Identify which cell holds the provided text, then report its (X, Y) central coordinate. 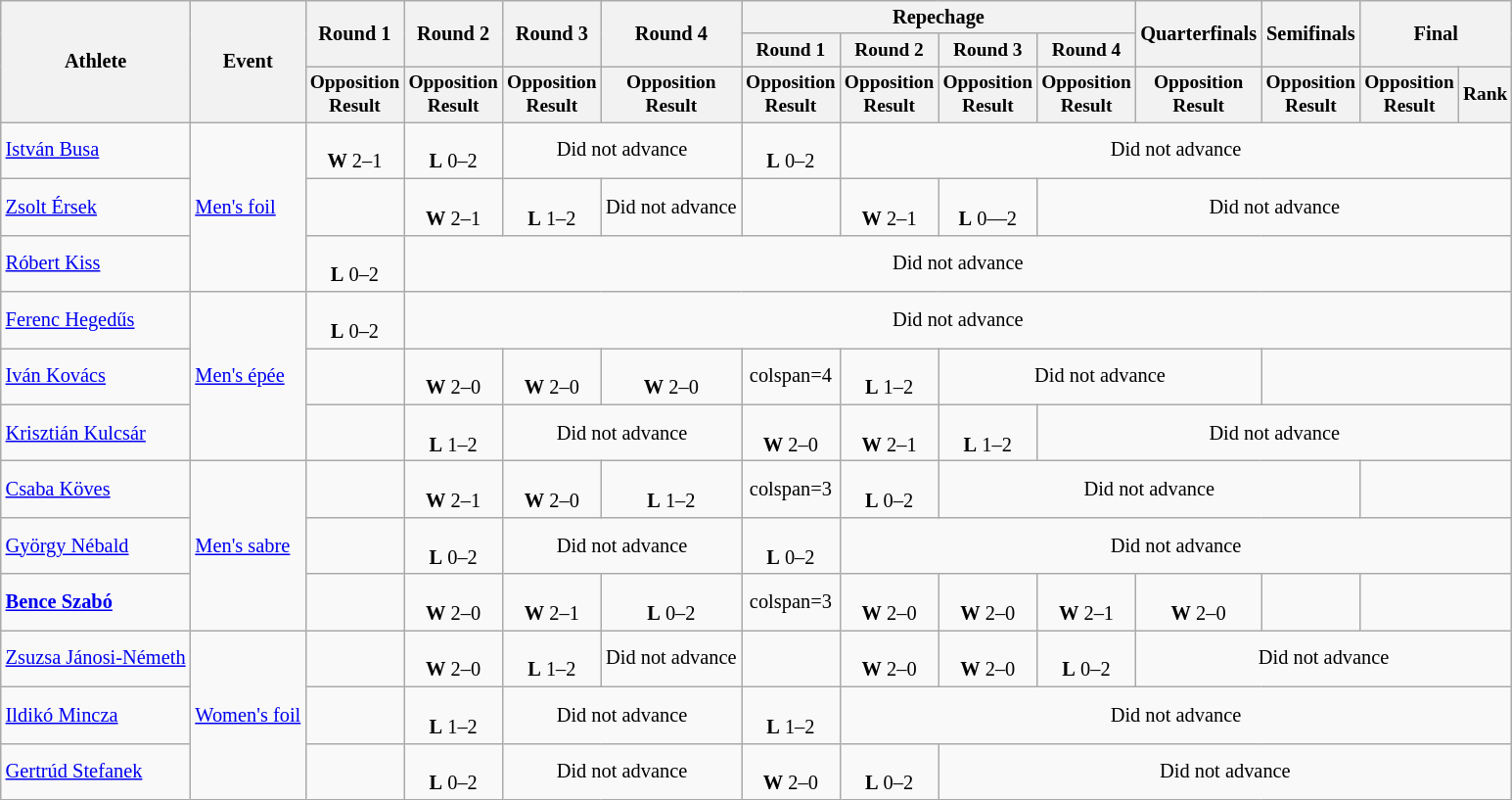
Zsolt Érsek (96, 207)
Csaba Köves (96, 489)
Iván Kovács (96, 376)
Men's épée (248, 376)
Women's foil (248, 715)
Rank (1485, 94)
Bence Szabó (96, 602)
Ildikó Mincza (96, 715)
Gertrúd Stefanek (96, 772)
György Nébald (96, 545)
Repechage (939, 17)
Men's foil (248, 206)
Final (1437, 33)
L 0—2 (988, 207)
István Busa (96, 150)
Quarterfinals (1198, 33)
colspan=4 (791, 376)
Semifinals (1311, 33)
Róbert Kiss (96, 263)
Event (248, 61)
Athlete (96, 61)
Ferenc Hegedűs (96, 319)
Zsuzsa Jánosi-Németh (96, 658)
Men's sabre (248, 544)
Krisztián Kulcsár (96, 433)
